Capture the cell that displays the provided text and extract its (X, Y) central coordinate. 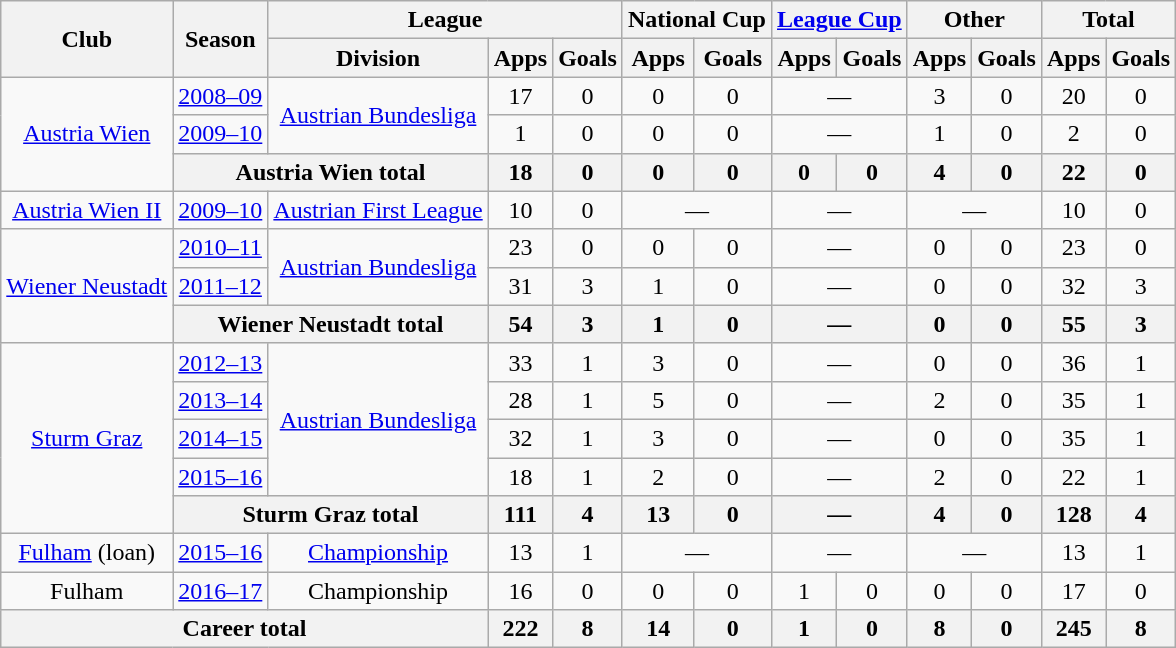
5 (658, 400)
Austria Wien total (330, 172)
Total (1108, 20)
Division (378, 58)
Fulham (loan) (87, 553)
55 (1073, 324)
2014–15 (220, 438)
245 (1073, 629)
2011–12 (220, 286)
Wiener Neustadt (87, 286)
2012–13 (220, 362)
League (446, 20)
Fulham (87, 591)
Austria Wien (87, 134)
2013–14 (220, 400)
20 (1073, 96)
2016–17 (220, 591)
National Cup (696, 20)
33 (520, 362)
2010–11 (220, 248)
Austrian First League (378, 210)
Austria Wien II (87, 210)
Sturm Graz (87, 438)
128 (1073, 515)
Club (87, 39)
Other (974, 20)
16 (520, 591)
54 (520, 324)
31 (520, 286)
Season (220, 39)
Wiener Neustadt total (330, 324)
222 (520, 629)
28 (520, 400)
14 (658, 629)
Career total (244, 629)
36 (1073, 362)
League Cup (839, 20)
111 (520, 515)
Sturm Graz total (330, 515)
2008–09 (220, 96)
